From the cell containing the given text, extract its center point as (X, Y) coordinate. 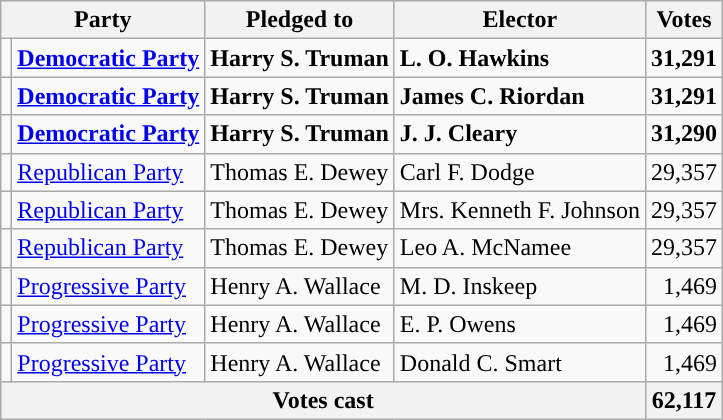
62,117 (684, 400)
E. P. Owens (520, 324)
Donald C. Smart (520, 362)
Pledged to (300, 20)
31,290 (684, 134)
James C. Riordan (520, 96)
L. O. Hawkins (520, 58)
Elector (520, 20)
Mrs. Kenneth F. Johnson (520, 210)
Carl F. Dodge (520, 172)
M. D. Inskeep (520, 286)
J. J. Cleary (520, 134)
Votes cast (324, 400)
Votes (684, 20)
Party (103, 20)
Leo A. McNamee (520, 248)
